Return the [X, Y] coordinate for the center point of the cell that contains the specified text.  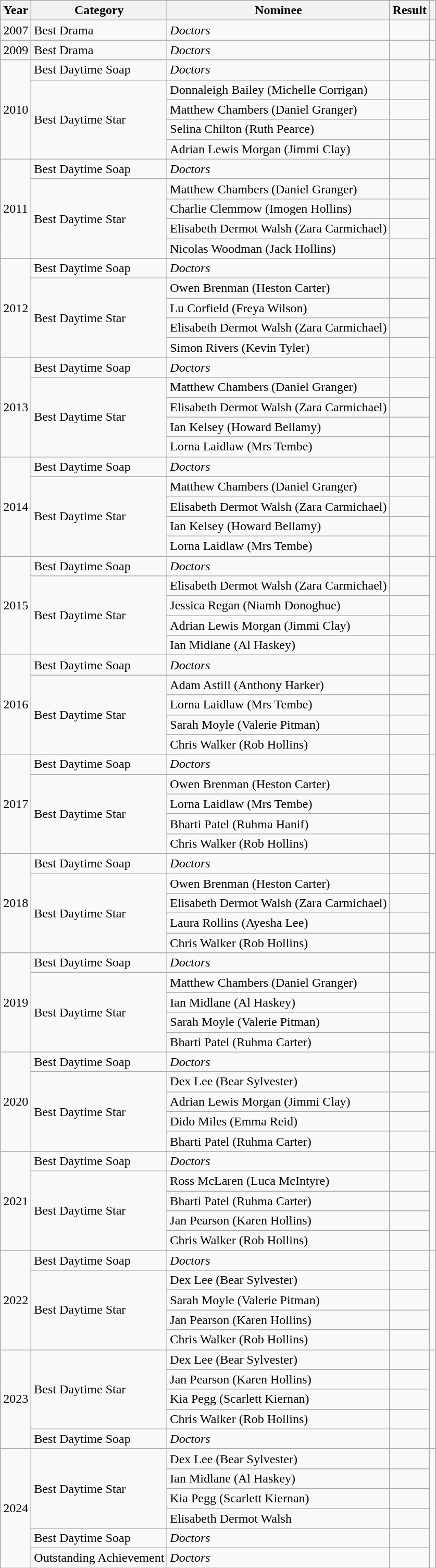
2020 [16, 1101]
Bharti Patel (Ruhma Hanif) [278, 824]
Category [99, 10]
Adam Astill (Anthony Harker) [278, 685]
Jessica Regan (Niamh Donoghue) [278, 606]
2023 [16, 1399]
Nicolas Woodman (Jack Hollins) [278, 249]
Ross McLaren (Luca McIntyre) [278, 1181]
2011 [16, 209]
2013 [16, 407]
Outstanding Achievement [99, 1558]
Dido Miles (Emma Reid) [278, 1121]
2021 [16, 1200]
2018 [16, 903]
Elisabeth Dermot Walsh [278, 1518]
2012 [16, 308]
2022 [16, 1300]
2017 [16, 804]
2024 [16, 1508]
2007 [16, 30]
Simon Rivers (Kevin Tyler) [278, 348]
Laura Rollins (Ayesha Lee) [278, 923]
Year [16, 10]
Selina Chilton (Ruth Pearce) [278, 129]
Charlie Clemmow (Imogen Hollins) [278, 209]
2015 [16, 605]
Donnaleigh Bailey (Michelle Corrigan) [278, 90]
Lu Corfield (Freya Wilson) [278, 308]
2010 [16, 109]
2019 [16, 1002]
2016 [16, 705]
2009 [16, 50]
2014 [16, 506]
Result [409, 10]
Nominee [278, 10]
